Scan for the cell matching the given text and deliver its (x, y) coordinate at center. 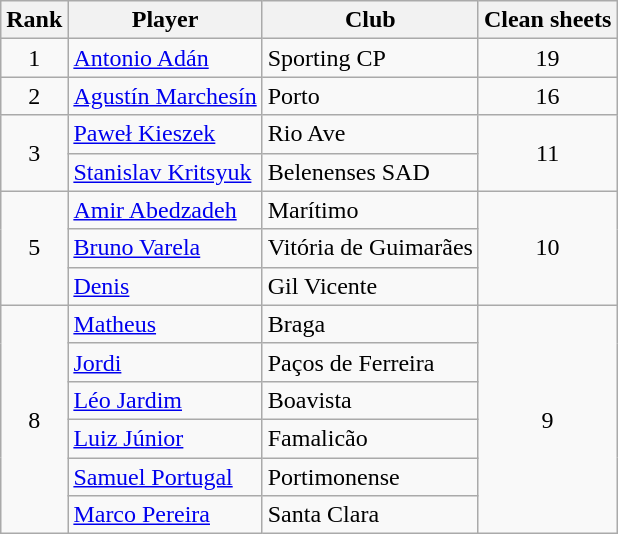
Marco Pereira (165, 515)
Luiz Júnior (165, 438)
11 (547, 153)
Samuel Portugal (165, 477)
Porto (370, 96)
9 (547, 419)
Rank (34, 20)
Denis (165, 286)
Belenenses SAD (370, 172)
Marítimo (370, 210)
Bruno Varela (165, 248)
8 (34, 419)
Player (165, 20)
16 (547, 96)
Club (370, 20)
Famalicão (370, 438)
10 (547, 248)
Amir Abedzadeh (165, 210)
Rio Ave (370, 134)
Sporting CP (370, 58)
Agustín Marchesín (165, 96)
Léo Jardim (165, 400)
Vitória de Guimarães (370, 248)
19 (547, 58)
2 (34, 96)
Jordi (165, 362)
Boavista (370, 400)
3 (34, 153)
Gil Vicente (370, 286)
Paços de Ferreira (370, 362)
Matheus (165, 324)
Santa Clara (370, 515)
Antonio Adán (165, 58)
Braga (370, 324)
1 (34, 58)
Stanislav Kritsyuk (165, 172)
5 (34, 248)
Paweł Kieszek (165, 134)
Clean sheets (547, 20)
Portimonense (370, 477)
